Scan for the cell matching the given text and deliver its (X, Y) coordinate at center. 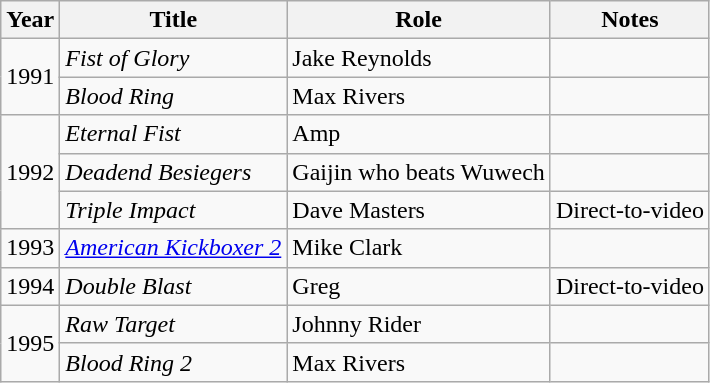
1993 (30, 248)
Deadend Besiegers (174, 172)
1995 (30, 343)
Blood Ring 2 (174, 362)
Title (174, 20)
Blood Ring (174, 96)
1992 (30, 172)
1991 (30, 77)
American Kickboxer 2 (174, 248)
Amp (419, 134)
Raw Target (174, 324)
Greg (419, 286)
Fist of Glory (174, 58)
Jake Reynolds (419, 58)
Notes (630, 20)
Mike Clark (419, 248)
Eternal Fist (174, 134)
Johnny Rider (419, 324)
1994 (30, 286)
Role (419, 20)
Year (30, 20)
Dave Masters (419, 210)
Gaijin who beats Wuwech (419, 172)
Double Blast (174, 286)
Triple Impact (174, 210)
